Detect which cell encompasses the target text, then output its (X, Y) center coordinate. 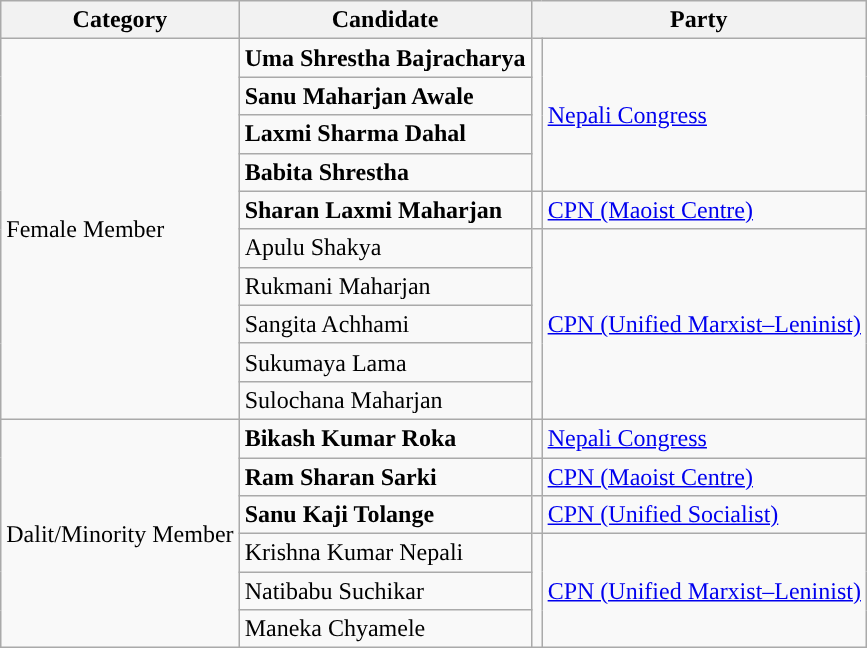
Sanu Maharjan Awale (385, 96)
Sangita Achhami (385, 324)
Apulu Shakya (385, 248)
Category (120, 20)
Laxmi Sharma Dahal (385, 134)
Sanu Kaji Tolange (385, 515)
Candidate (385, 20)
Bikash Kumar Roka (385, 438)
Sulochana Maharjan (385, 400)
Babita Shrestha (385, 172)
Ram Sharan Sarki (385, 477)
Natibabu Suchikar (385, 591)
Sukumaya Lama (385, 362)
CPN (Unified Socialist) (704, 515)
Krishna Kumar Nepali (385, 553)
Rukmani Maharjan (385, 286)
Maneka Chyamele (385, 629)
Dalit/Minority Member (120, 533)
Female Member (120, 230)
Sharan Laxmi Maharjan (385, 210)
Uma Shrestha Bajracharya (385, 58)
Party (698, 20)
